Return [X, Y] of the center of cell containing provided text 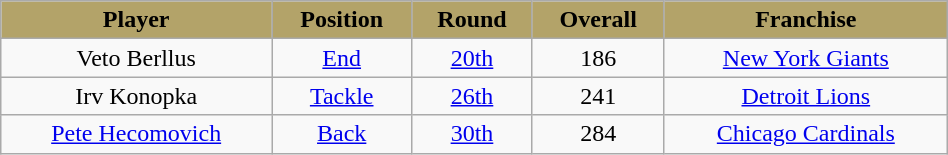
Veto Berllus [136, 58]
New York Giants [806, 58]
Detroit Lions [806, 96]
Back [342, 134]
Round [472, 20]
Player [136, 20]
26th [472, 96]
284 [598, 134]
Franchise [806, 20]
Pete Hecomovich [136, 134]
Position [342, 20]
Irv Konopka [136, 96]
Chicago Cardinals [806, 134]
20th [472, 58]
Overall [598, 20]
Tackle [342, 96]
186 [598, 58]
241 [598, 96]
30th [472, 134]
End [342, 58]
